Return (X, Y) of the center of cell containing provided text 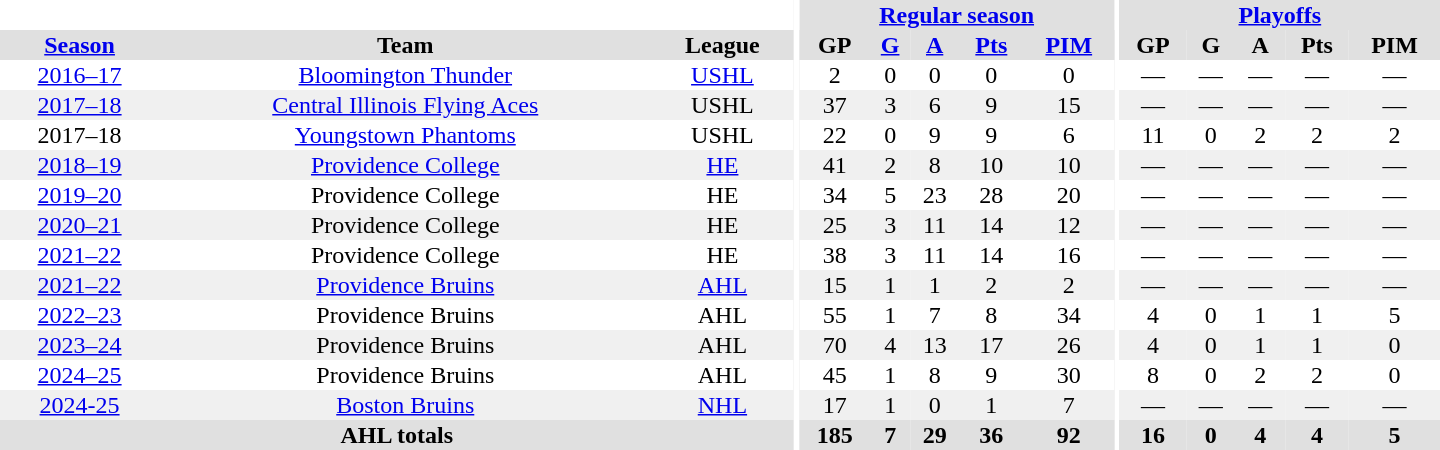
12 (1068, 225)
Playoffs (1280, 15)
2023–24 (80, 345)
2024-25 (80, 405)
2019–20 (80, 195)
Central Illinois Flying Aces (405, 105)
25 (834, 225)
41 (834, 165)
70 (834, 345)
Season (80, 45)
Regular season (956, 15)
AHL totals (396, 435)
37 (834, 105)
22 (834, 135)
23 (934, 195)
92 (1068, 435)
29 (934, 435)
Boston Bruins (405, 405)
2016–17 (80, 75)
2024–25 (80, 375)
NHL (722, 405)
36 (991, 435)
26 (1068, 345)
League (722, 45)
2018–19 (80, 165)
Bloomington Thunder (405, 75)
Team (405, 45)
38 (834, 255)
2020–21 (80, 225)
2022–23 (80, 315)
55 (834, 315)
Youngstown Phantoms (405, 135)
20 (1068, 195)
45 (834, 375)
28 (991, 195)
30 (1068, 375)
13 (934, 345)
185 (834, 435)
